For the text-containing cell, return its midpoint in [x, y] coordinate format. 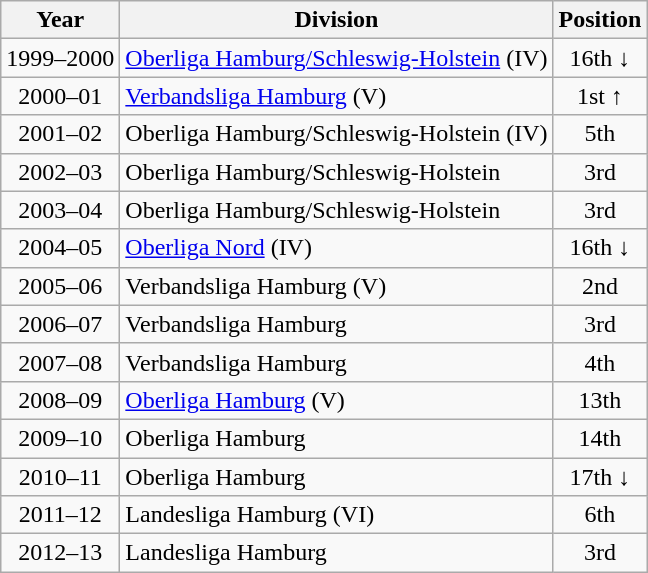
14th [600, 438]
13th [600, 400]
Oberliga Nord (IV) [336, 248]
2010–11 [60, 477]
Division [336, 20]
Oberliga Hamburg (V) [336, 400]
2003–04 [60, 210]
5th [600, 134]
2005–06 [60, 286]
Position [600, 20]
17th ↓ [600, 477]
2000–01 [60, 96]
2008–09 [60, 400]
Landesliga Hamburg (VI) [336, 515]
1999–2000 [60, 58]
Landesliga Hamburg [336, 553]
1st ↑ [600, 96]
2nd [600, 286]
4th [600, 362]
2009–10 [60, 438]
Year [60, 20]
6th [600, 515]
2006–07 [60, 324]
2004–05 [60, 248]
2001–02 [60, 134]
2011–12 [60, 515]
2012–13 [60, 553]
2002–03 [60, 172]
2007–08 [60, 362]
